Determine the (X, Y) coordinate at the center of the cell enclosing the given text.  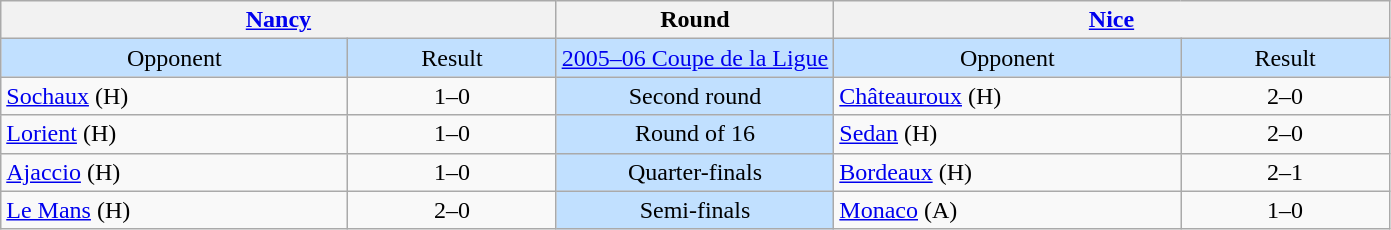
Sedan (H) (1008, 134)
Châteauroux (H) (1008, 96)
Bordeaux (H) (1008, 172)
Nice (1112, 20)
Round of 16 (695, 134)
Quarter-finals (695, 172)
2–1 (1285, 172)
Monaco (A) (1008, 210)
Round (695, 20)
2005–06 Coupe de la Ligue (695, 58)
Ajaccio (H) (174, 172)
Second round (695, 96)
Semi-finals (695, 210)
Sochaux (H) (174, 96)
Lorient (H) (174, 134)
Le Mans (H) (174, 210)
Nancy (278, 20)
